For the text-containing cell, return its midpoint in [X, Y] coordinate format. 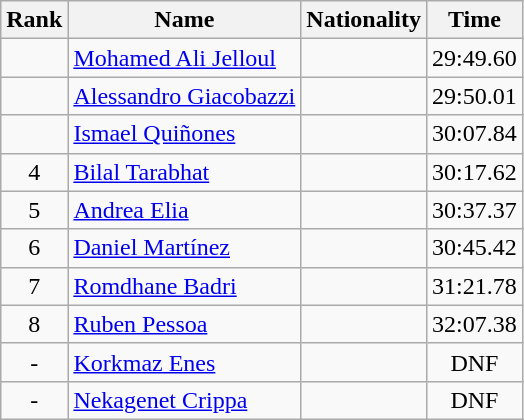
7 [34, 286]
30:17.62 [475, 172]
Rank [34, 20]
Bilal Tarabhat [184, 172]
Time [475, 20]
Ismael Quiñones [184, 134]
30:45.42 [475, 248]
Alessandro Giacobazzi [184, 96]
30:07.84 [475, 134]
32:07.38 [475, 324]
8 [34, 324]
31:21.78 [475, 286]
5 [34, 210]
Andrea Elia [184, 210]
Romdhane Badri [184, 286]
Korkmaz Enes [184, 362]
30:37.37 [475, 210]
Nekagenet Crippa [184, 400]
Mohamed Ali Jelloul [184, 58]
4 [34, 172]
Name [184, 20]
6 [34, 248]
Nationality [364, 20]
29:50.01 [475, 96]
Daniel Martínez [184, 248]
29:49.60 [475, 58]
Ruben Pessoa [184, 324]
